Return the [x, y] coordinate for the center point of the cell that contains the specified text.  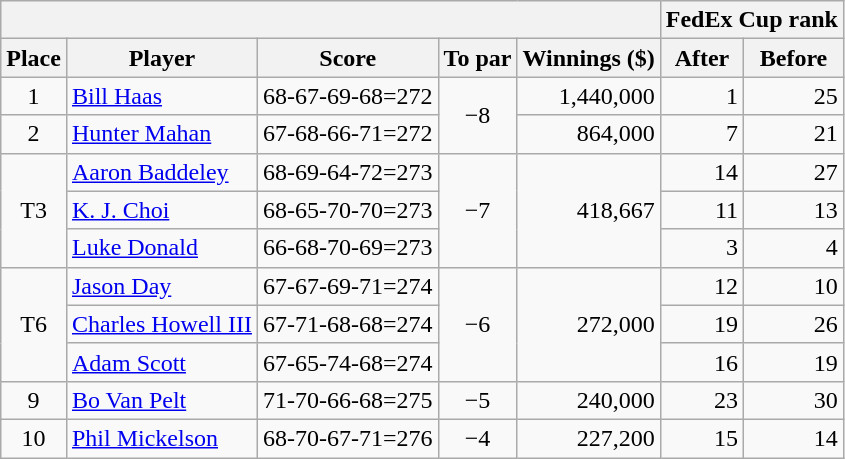
240,000 [588, 400]
T3 [34, 210]
13 [794, 210]
Hunter Mahan [162, 134]
27 [794, 172]
21 [794, 134]
Bill Haas [162, 96]
−5 [478, 400]
Adam Scott [162, 362]
71-70-66-68=275 [348, 400]
T6 [34, 324]
67-71-68-68=274 [348, 324]
23 [702, 400]
66-68-70-69=273 [348, 248]
2 [34, 134]
After [702, 58]
To par [478, 58]
Place [34, 58]
227,200 [588, 438]
7 [702, 134]
26 [794, 324]
16 [702, 362]
Score [348, 58]
Aaron Baddeley [162, 172]
−8 [478, 115]
68-69-64-72=273 [348, 172]
68-67-69-68=272 [348, 96]
Phil Mickelson [162, 438]
9 [34, 400]
3 [702, 248]
Winnings ($) [588, 58]
Jason Day [162, 286]
Bo Van Pelt [162, 400]
Player [162, 58]
12 [702, 286]
25 [794, 96]
Charles Howell III [162, 324]
68-65-70-70=273 [348, 210]
Before [794, 58]
15 [702, 438]
67-65-74-68=274 [348, 362]
FedEx Cup rank [752, 20]
−7 [478, 210]
−6 [478, 324]
67-68-66-71=272 [348, 134]
272,000 [588, 324]
1,440,000 [588, 96]
Luke Donald [162, 248]
418,667 [588, 210]
4 [794, 248]
−4 [478, 438]
K. J. Choi [162, 210]
864,000 [588, 134]
30 [794, 400]
11 [702, 210]
67-67-69-71=274 [348, 286]
68-70-67-71=276 [348, 438]
